For the text-containing cell, return its midpoint in [x, y] coordinate format. 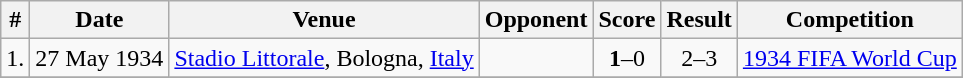
# [16, 20]
Venue [324, 20]
1. [16, 58]
27 May 1934 [100, 58]
2–3 [699, 58]
Result [699, 20]
1–0 [627, 58]
Score [627, 20]
1934 FIFA World Cup [850, 58]
Stadio Littorale, Bologna, Italy [324, 58]
Opponent [536, 20]
Date [100, 20]
Competition [850, 20]
